Return the [X, Y] coordinate for the center point of the cell that contains the specified text.  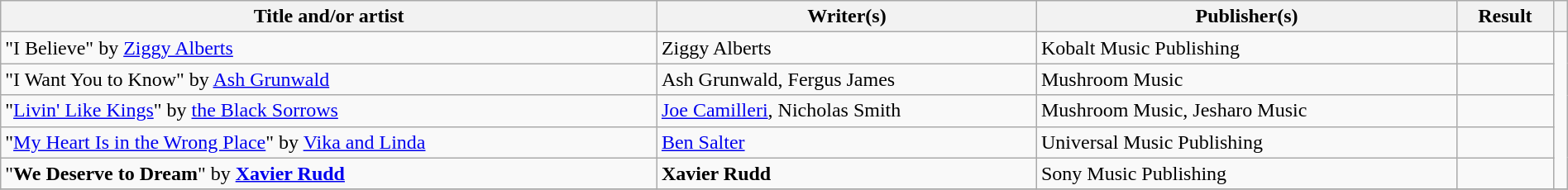
Ben Salter [847, 142]
"I Want You to Know" by Ash Grunwald [329, 79]
Universal Music Publishing [1246, 142]
Ash Grunwald, Fergus James [847, 79]
Sony Music Publishing [1246, 173]
Writer(s) [847, 17]
Xavier Rudd [847, 173]
"My Heart Is in the Wrong Place" by Vika and Linda [329, 142]
Result [1505, 17]
Ziggy Alberts [847, 48]
"I Believe" by Ziggy Alberts [329, 48]
Title and/or artist [329, 17]
Joe Camilleri, Nicholas Smith [847, 111]
Publisher(s) [1246, 17]
"We Deserve to Dream" by Xavier Rudd [329, 173]
Kobalt Music Publishing [1246, 48]
Mushroom Music, Jesharo Music [1246, 111]
Mushroom Music [1246, 79]
"Livin' Like Kings" by the Black Sorrows [329, 111]
